Pinpoint the cell where the given text exists, returning its (X, Y) midpoint coordinate. 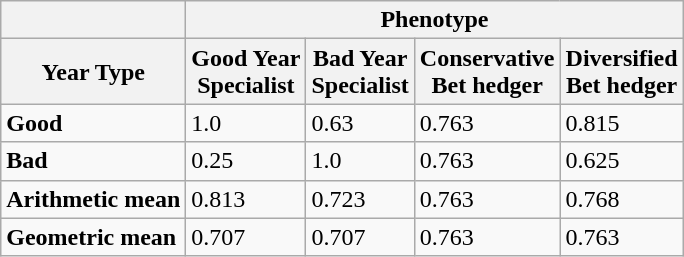
Good (94, 123)
0.813 (246, 199)
0.63 (360, 123)
DiversifiedBet hedger (622, 72)
0.25 (246, 161)
Year Type (94, 72)
0.625 (622, 161)
Bad (94, 161)
0.768 (622, 199)
Bad YearSpecialist (360, 72)
ConservativeBet hedger (487, 72)
0.815 (622, 123)
Geometric mean (94, 237)
Good YearSpecialist (246, 72)
0.723 (360, 199)
Arithmetic mean (94, 199)
Phenotype (434, 20)
